Return [x, y] of the center of cell containing provided text 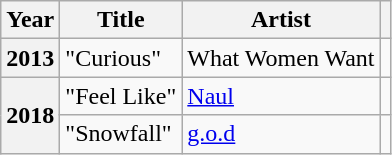
Title [121, 20]
2018 [30, 115]
"Feel Like" [121, 96]
"Curious" [121, 58]
Artist [281, 20]
"Snowfall" [121, 134]
Naul [281, 96]
g.o.d [281, 134]
What Women Want [281, 58]
Year [30, 20]
2013 [30, 58]
